Determine the [X, Y] coordinate at the center of the cell enclosing the given text.  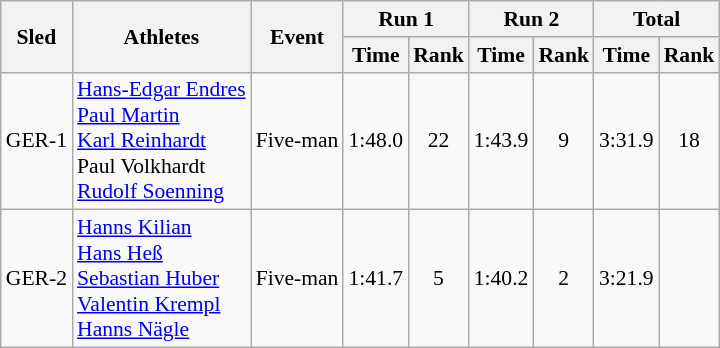
Sled [36, 36]
GER-2 [36, 279]
Total [656, 19]
22 [438, 141]
GER-1 [36, 141]
Hanns KilianHans HeßSebastian HuberValentin KremplHanns Nägle [162, 279]
1:48.0 [376, 141]
1:43.9 [502, 141]
9 [564, 141]
Event [298, 36]
5 [438, 279]
2 [564, 279]
1:40.2 [502, 279]
3:31.9 [626, 141]
3:21.9 [626, 279]
Hans-Edgar EndresPaul MartinKarl ReinhardtPaul Volkhardt Rudolf Soenning [162, 141]
Run 2 [532, 19]
1:41.7 [376, 279]
Athletes [162, 36]
18 [690, 141]
Run 1 [406, 19]
